Provide the [X, Y] coordinate of the cell's center where the given text is located.  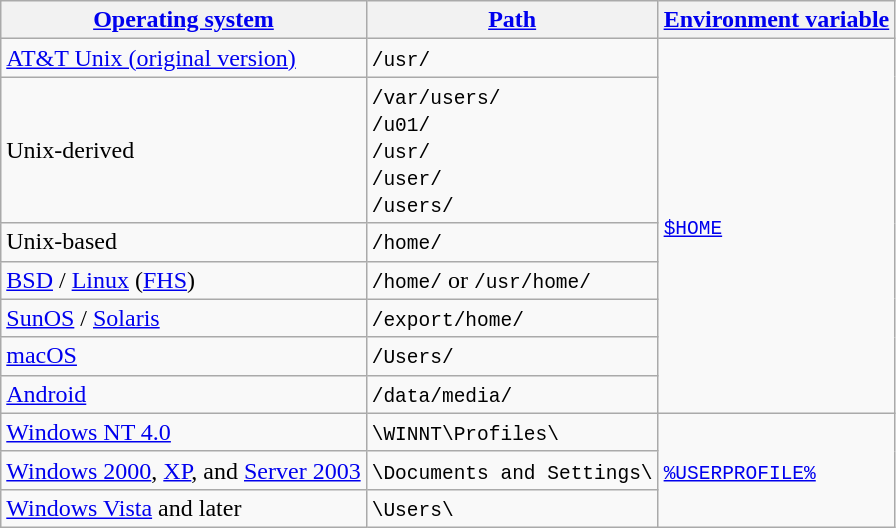
macOS [184, 356]
Path [512, 20]
SunOS / Solaris [184, 318]
Windows NT 4.0 [184, 432]
/export/home/ [512, 318]
/usr/ [512, 58]
/Users/ [512, 356]
Unix-based [184, 242]
/var/users//u01//usr//user//users/ [512, 150]
Windows 2000, XP, and Server 2003 [184, 470]
%USERPROFILE% [776, 470]
/data/media/ [512, 394]
Android [184, 394]
\Users\ [512, 508]
Environment variable [776, 20]
Unix-derived [184, 150]
Windows Vista and later [184, 508]
\WINNT\Profiles\ [512, 432]
AT&T Unix (original version) [184, 58]
\Documents and Settings\ [512, 470]
Operating system [184, 20]
/home/ [512, 242]
BSD / Linux (FHS) [184, 280]
$HOME [776, 226]
/home/ or /usr/home/ [512, 280]
